Provide the (x, y) coordinate of the cell's center where the given text is located.  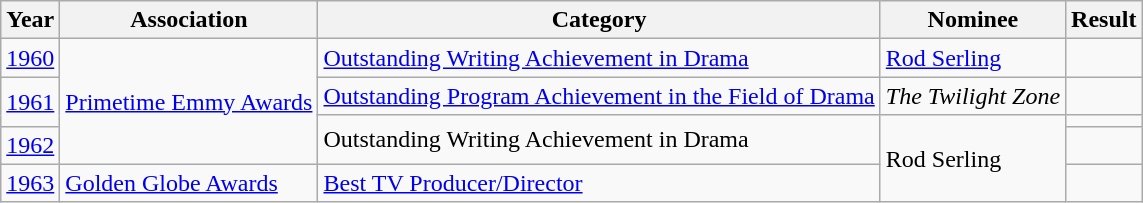
Golden Globe Awards (189, 183)
1962 (30, 145)
1960 (30, 58)
Best TV Producer/Director (599, 183)
Association (189, 20)
Outstanding Program Achievement in the Field of Drama (599, 96)
Nominee (972, 20)
The Twilight Zone (972, 96)
1963 (30, 183)
Year (30, 20)
Primetime Emmy Awards (189, 102)
1961 (30, 102)
Category (599, 20)
Result (1104, 20)
